For the text-containing cell, return its midpoint in [X, Y] coordinate format. 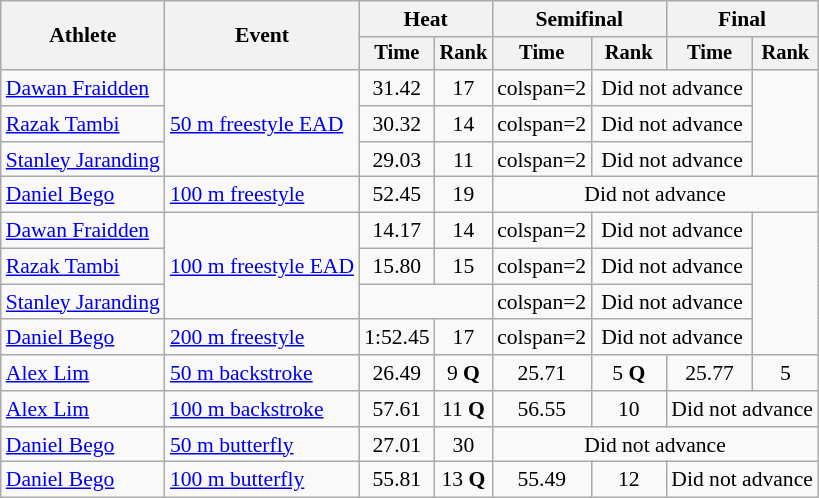
Heat [426, 19]
11 [464, 160]
100 m freestyle [262, 195]
Event [262, 36]
13 Q [464, 480]
31.42 [396, 88]
100 m freestyle EAD [262, 266]
55.81 [396, 480]
30 [464, 445]
19 [464, 195]
25.71 [542, 373]
9 Q [464, 373]
52.45 [396, 195]
5 [786, 373]
12 [628, 480]
10 [628, 409]
11 Q [464, 409]
30.32 [396, 124]
15.80 [396, 267]
26.49 [396, 373]
27.01 [396, 445]
56.55 [542, 409]
50 m butterfly [262, 445]
50 m freestyle EAD [262, 124]
200 m freestyle [262, 338]
57.61 [396, 409]
5 Q [628, 373]
Athlete [83, 36]
Final [742, 19]
25.77 [710, 373]
100 m backstroke [262, 409]
55.49 [542, 480]
15 [464, 267]
29.03 [396, 160]
14.17 [396, 231]
Semifinal [579, 19]
50 m backstroke [262, 373]
1:52.45 [396, 338]
100 m butterfly [262, 480]
